Output the [X, Y] coordinate of the center of the cell containing the given text.  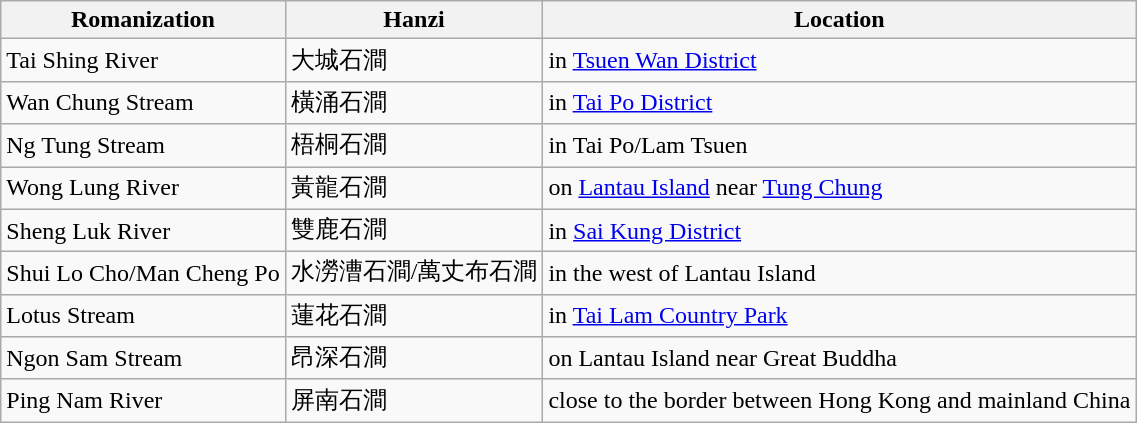
水澇漕石澗/萬丈布石澗 [414, 274]
屏南石澗 [414, 400]
Lotus Stream [143, 316]
Hanzi [414, 20]
on Lantau Island near Great Buddha [840, 358]
Sheng Luk River [143, 230]
Shui Lo Cho/Man Cheng Po [143, 274]
昂深石澗 [414, 358]
蓮花石澗 [414, 316]
黃龍石澗 [414, 188]
Ngon Sam Stream [143, 358]
Location [840, 20]
梧桐石澗 [414, 146]
in Tsuen Wan District [840, 60]
Ng Tung Stream [143, 146]
Romanization [143, 20]
in Tai Po District [840, 102]
close to the border between Hong Kong and mainland China [840, 400]
in Tai Po/Lam Tsuen [840, 146]
in Sai Kung District [840, 230]
Tai Shing River [143, 60]
雙鹿石澗 [414, 230]
Wong Lung River [143, 188]
Ping Nam River [143, 400]
on Lantau Island near Tung Chung [840, 188]
大城石澗 [414, 60]
橫涌石澗 [414, 102]
Wan Chung Stream [143, 102]
in Tai Lam Country Park [840, 316]
in the west of Lantau Island [840, 274]
